Provide the [X, Y] coordinate of the cell's center where the given text is located.  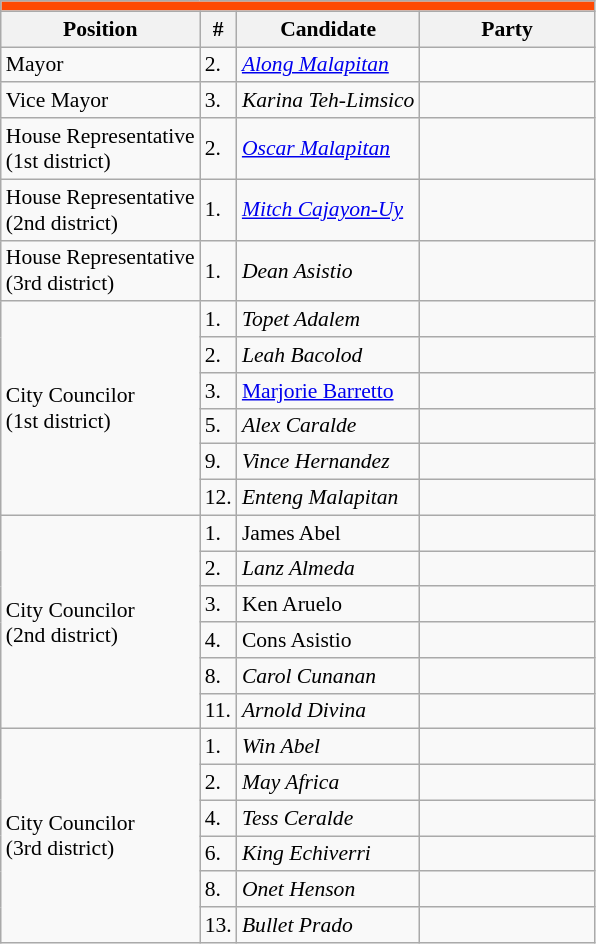
Vice Mayor [100, 101]
Oscar Malapitan [328, 148]
Carol Cunanan [328, 676]
# [218, 29]
City Councilor(2nd district) [100, 622]
Tess Ceralde [328, 818]
Candidate [328, 29]
James Abel [328, 533]
Topet Adalem [328, 320]
11. [218, 711]
House Representative(3rd district) [100, 270]
Mitch Cajayon-Uy [328, 210]
Lanz Almeda [328, 569]
King Echiverri [328, 854]
6. [218, 854]
Onet Henson [328, 890]
City Councilor(1st district) [100, 409]
Alex Caralde [328, 426]
Dean Asistio [328, 270]
Mayor [100, 65]
Win Abel [328, 747]
Bullet Prado [328, 925]
Vince Hernandez [328, 462]
Enteng Malapitan [328, 498]
Leah Bacolod [328, 355]
May Africa [328, 783]
12. [218, 498]
Ken Aruelo [328, 605]
Arnold Divina [328, 711]
9. [218, 462]
House Representative(2nd district) [100, 210]
Karina Teh-Limsico [328, 101]
Marjorie Barretto [328, 391]
5. [218, 426]
Position [100, 29]
13. [218, 925]
Party [506, 29]
City Councilor(3rd district) [100, 836]
Along Malapitan [328, 65]
Cons Asistio [328, 640]
House Representative(1st district) [100, 148]
